From the cell containing the given text, extract its center point as (x, y) coordinate. 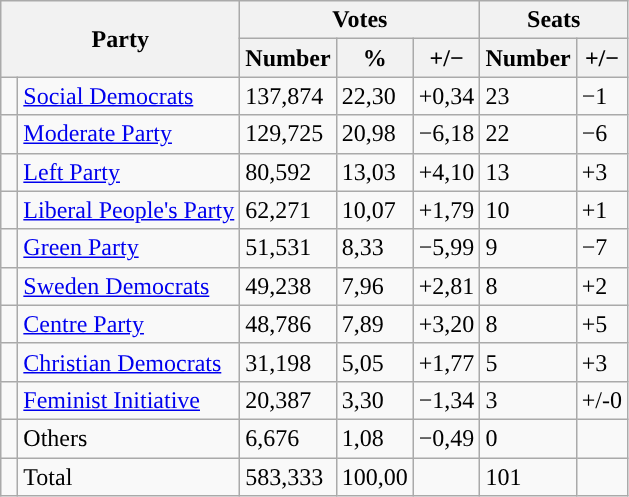
% (374, 58)
6,676 (288, 438)
Social Democrats (129, 96)
Total (129, 477)
583,333 (288, 477)
Votes (360, 20)
22 (528, 134)
62,271 (288, 210)
Left Party (129, 172)
48,786 (288, 324)
+4,10 (446, 172)
Sweden Democrats (129, 286)
−7 (602, 248)
13 (528, 172)
+1,77 (446, 362)
Feminist Initiative (129, 400)
−6,18 (446, 134)
−1,34 (446, 400)
3 (528, 400)
Centre Party (129, 324)
Moderate Party (129, 134)
8,33 (374, 248)
Christian Democrats (129, 362)
22,30 (374, 96)
Others (129, 438)
+1 (602, 210)
+1,79 (446, 210)
7,89 (374, 324)
49,238 (288, 286)
80,592 (288, 172)
Party (120, 39)
137,874 (288, 96)
5 (528, 362)
+2 (602, 286)
0 (528, 438)
10,07 (374, 210)
Liberal People's Party (129, 210)
10 (528, 210)
−5,99 (446, 248)
Green Party (129, 248)
129,725 (288, 134)
3,30 (374, 400)
51,531 (288, 248)
−0,49 (446, 438)
5,05 (374, 362)
20,387 (288, 400)
−1 (602, 96)
100,00 (374, 477)
31,198 (288, 362)
+3,20 (446, 324)
1,08 (374, 438)
+5 (602, 324)
+/-0 (602, 400)
23 (528, 96)
20,98 (374, 134)
+0,34 (446, 96)
9 (528, 248)
13,03 (374, 172)
101 (528, 477)
7,96 (374, 286)
−6 (602, 134)
Seats (554, 20)
+2,81 (446, 286)
